Locate the cell with the specified text and output its (x, y) center coordinate. 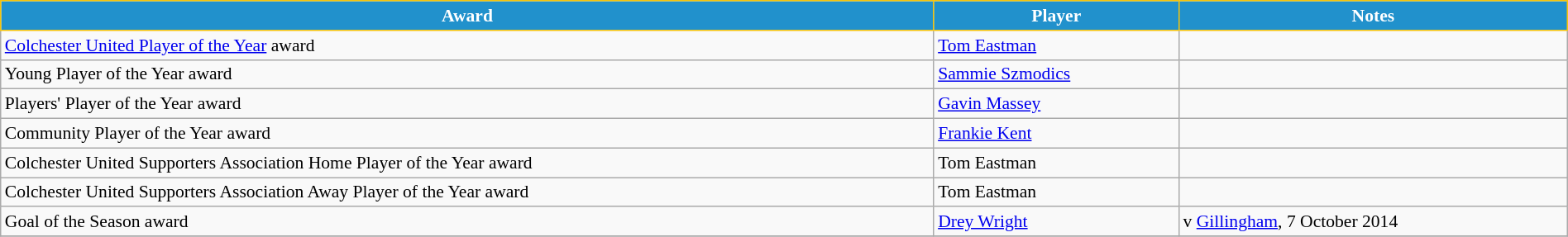
Colchester United Player of the Year award (467, 45)
Community Player of the Year award (467, 134)
Young Player of the Year award (467, 74)
Sammie Szmodics (1056, 74)
Drey Wright (1056, 222)
Gavin Massey (1056, 104)
Players' Player of the Year award (467, 104)
Goal of the Season award (467, 222)
Award (467, 16)
Colchester United Supporters Association Home Player of the Year award (467, 163)
Player (1056, 16)
Notes (1374, 16)
Colchester United Supporters Association Away Player of the Year award (467, 192)
Frankie Kent (1056, 134)
v Gillingham, 7 October 2014 (1374, 222)
